Find where the given text appears and provide that cell's center as (x, y) coordinate. 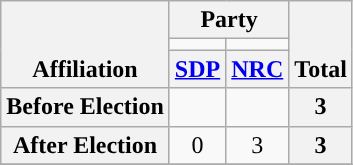
0 (197, 145)
Before Election (86, 107)
After Election (86, 145)
SDP (197, 69)
Affiliation (86, 44)
Party (228, 20)
NRC (258, 69)
Total (321, 44)
